Return the (X, Y) coordinate for the center point of the cell that contains the specified text.  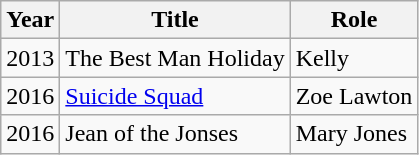
The Best Man Holiday (175, 58)
2013 (30, 58)
Role (354, 20)
Year (30, 20)
Suicide Squad (175, 96)
Mary Jones (354, 134)
Kelly (354, 58)
Jean of the Jonses (175, 134)
Title (175, 20)
Zoe Lawton (354, 96)
